Return (X, Y) of the center of cell containing provided text 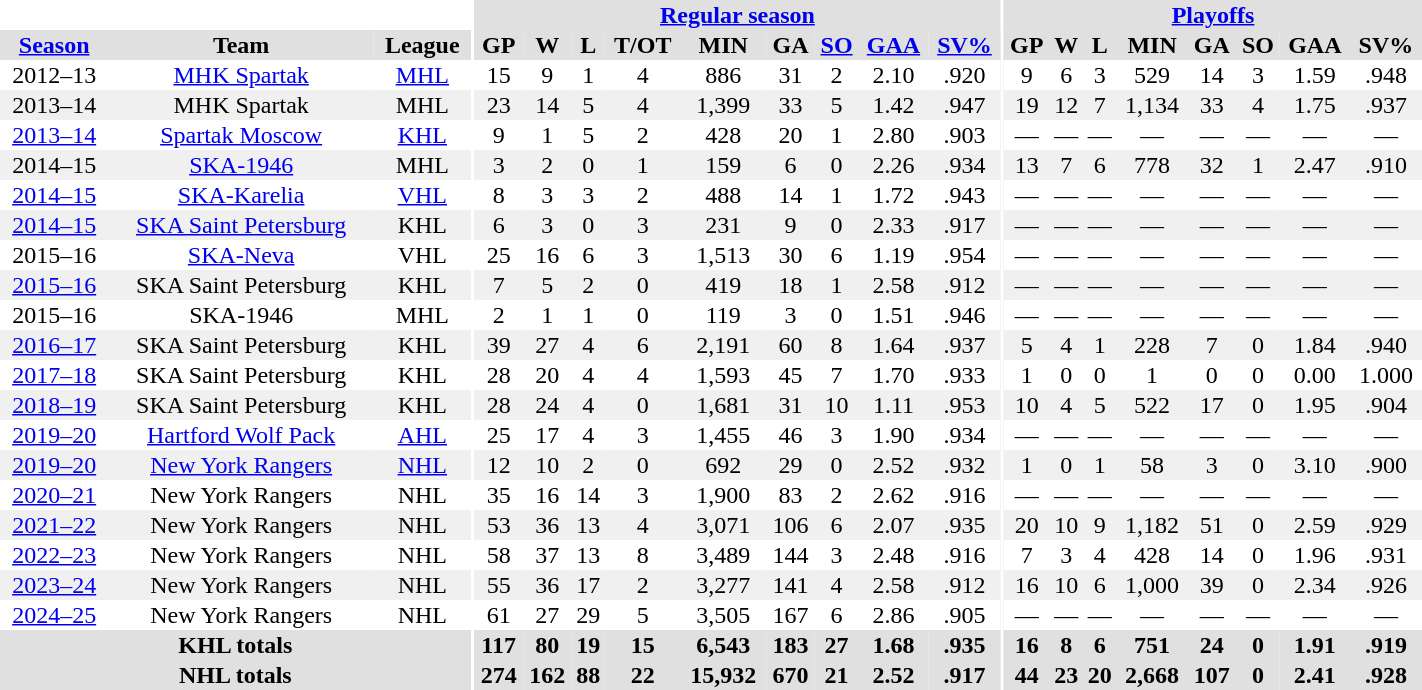
1,593 (723, 375)
3,277 (723, 585)
SKA-Karelia (241, 195)
2.10 (893, 75)
.910 (1386, 165)
22 (642, 675)
2024–25 (54, 615)
167 (790, 615)
.920 (965, 75)
35 (498, 495)
2.33 (893, 225)
2017–18 (54, 375)
1.75 (1315, 105)
2.34 (1315, 585)
419 (723, 285)
529 (1152, 75)
274 (498, 675)
.954 (965, 255)
Spartak Moscow (241, 135)
1.59 (1315, 75)
1,134 (1152, 105)
46 (790, 435)
692 (723, 465)
Regular season (737, 15)
88 (589, 675)
2,191 (723, 345)
.904 (1386, 405)
80 (548, 645)
1,182 (1152, 525)
.932 (965, 465)
778 (1152, 165)
2.62 (893, 495)
228 (1152, 345)
Team (241, 45)
53 (498, 525)
1,455 (723, 435)
1,900 (723, 495)
2.26 (893, 165)
0.00 (1315, 375)
159 (723, 165)
6,543 (723, 645)
2.80 (893, 135)
45 (790, 375)
.905 (965, 615)
886 (723, 75)
1.95 (1315, 405)
.953 (965, 405)
670 (790, 675)
2.41 (1315, 675)
15,932 (723, 675)
1.11 (893, 405)
.929 (1386, 525)
.900 (1386, 465)
3.10 (1315, 465)
144 (790, 555)
1.19 (893, 255)
T/OT (642, 45)
2021–22 (54, 525)
522 (1152, 405)
.928 (1386, 675)
2.07 (893, 525)
119 (723, 315)
1.84 (1315, 345)
2016–17 (54, 345)
1.96 (1315, 555)
1,399 (723, 105)
KHL totals (236, 645)
2.47 (1315, 165)
51 (1212, 525)
.931 (1386, 555)
2018–19 (54, 405)
1.72 (893, 195)
1.42 (893, 105)
2022–23 (54, 555)
AHL (422, 435)
.933 (965, 375)
18 (790, 285)
21 (837, 675)
.946 (965, 315)
1.64 (893, 345)
488 (723, 195)
.947 (965, 105)
107 (1212, 675)
1,000 (1152, 585)
37 (548, 555)
.940 (1386, 345)
NHL totals (236, 675)
.926 (1386, 585)
2012–13 (54, 75)
Season (54, 45)
30 (790, 255)
.943 (965, 195)
2.86 (893, 615)
1.91 (1315, 645)
32 (1212, 165)
.919 (1386, 645)
2.48 (893, 555)
2020–21 (54, 495)
Playoffs (1213, 15)
44 (1026, 675)
1.90 (893, 435)
60 (790, 345)
1,681 (723, 405)
106 (790, 525)
.948 (1386, 75)
141 (790, 585)
117 (498, 645)
1,513 (723, 255)
3,489 (723, 555)
2023–24 (54, 585)
League (422, 45)
3,071 (723, 525)
1.68 (893, 645)
3,505 (723, 615)
55 (498, 585)
183 (790, 645)
2.59 (1315, 525)
.903 (965, 135)
231 (723, 225)
SKA-Neva (241, 255)
83 (790, 495)
Hartford Wolf Pack (241, 435)
751 (1152, 645)
1.51 (893, 315)
1.70 (893, 375)
2,668 (1152, 675)
162 (548, 675)
1.000 (1386, 375)
61 (498, 615)
